Identify which cell holds the provided text, then report its [X, Y] central coordinate. 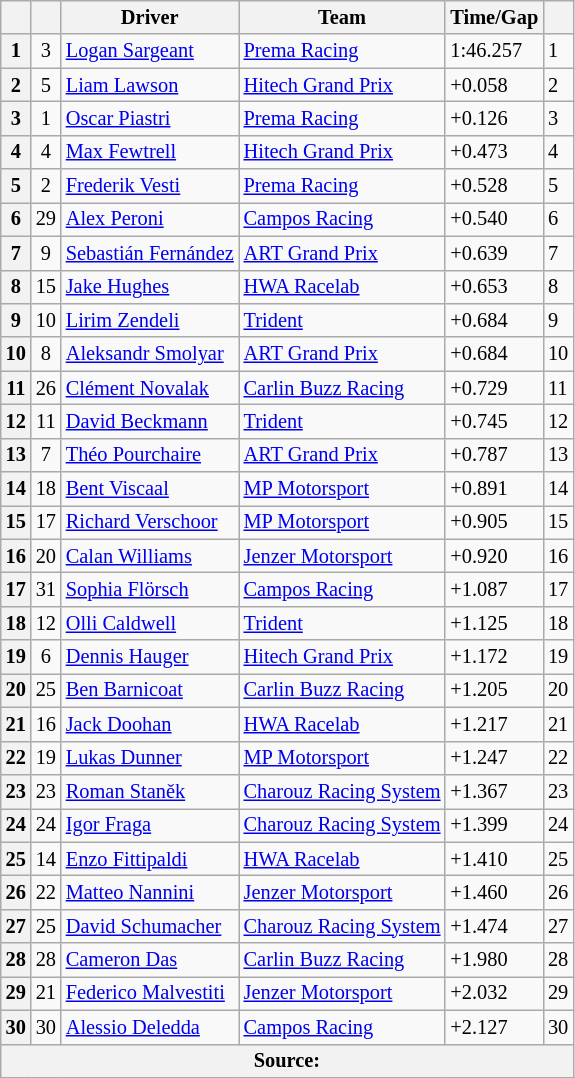
+1.172 [494, 657]
Richard Verschoor [150, 522]
Matteo Nannini [150, 892]
Bent Viscaal [150, 489]
Federico Malvestiti [150, 993]
+0.920 [494, 556]
Time/Gap [494, 17]
Lukas Dunner [150, 758]
+0.745 [494, 421]
+1.247 [494, 758]
+0.891 [494, 489]
Calan Williams [150, 556]
31 [46, 589]
Cameron Das [150, 960]
+1.399 [494, 825]
+1.980 [494, 960]
Max Fewtrell [150, 152]
Logan Sargeant [150, 51]
Source: [287, 1061]
+1.087 [494, 589]
+1.125 [494, 623]
Sophia Flörsch [150, 589]
Frederik Vesti [150, 186]
+1.410 [494, 859]
Théo Pourchaire [150, 455]
Igor Fraga [150, 825]
Jack Doohan [150, 724]
+0.473 [494, 152]
+0.126 [494, 118]
Jake Hughes [150, 287]
Clément Novalak [150, 388]
1:46.257 [494, 51]
+2.032 [494, 993]
Roman Staněk [150, 791]
+0.905 [494, 522]
Alessio Deledda [150, 1027]
Aleksandr Smolyar [150, 354]
+1.217 [494, 724]
Enzo Fittipaldi [150, 859]
Sebastián Fernández [150, 253]
Olli Caldwell [150, 623]
David Schumacher [150, 926]
+0.058 [494, 85]
Driver [150, 17]
+1.205 [494, 690]
+0.653 [494, 287]
+1.367 [494, 791]
+2.127 [494, 1027]
Liam Lawson [150, 85]
Oscar Piastri [150, 118]
+0.540 [494, 219]
+1.460 [494, 892]
Dennis Hauger [150, 657]
Ben Barnicoat [150, 690]
Lirim Zendeli [150, 320]
+0.729 [494, 388]
+0.528 [494, 186]
+1.474 [494, 926]
Alex Peroni [150, 219]
+0.639 [494, 253]
+0.787 [494, 455]
David Beckmann [150, 421]
Team [342, 17]
